Provide the (X, Y) coordinate of the cell's center where the given text is located.  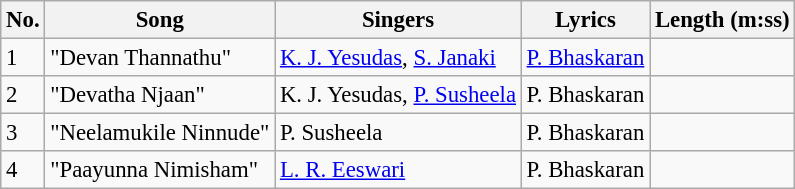
1 (23, 58)
"Neelamukile Ninnude" (160, 133)
Length (m:ss) (722, 20)
3 (23, 133)
P. Susheela (398, 133)
No. (23, 20)
Song (160, 20)
Singers (398, 20)
"Devan Thannathu" (160, 58)
"Paayunna Nimisham" (160, 170)
"Devatha Njaan" (160, 95)
4 (23, 170)
Lyrics (585, 20)
K. J. Yesudas, P. Susheela (398, 95)
L. R. Eeswari (398, 170)
2 (23, 95)
K. J. Yesudas, S. Janaki (398, 58)
